Provide the (X, Y) coordinate of the cell's center where the given text is located.  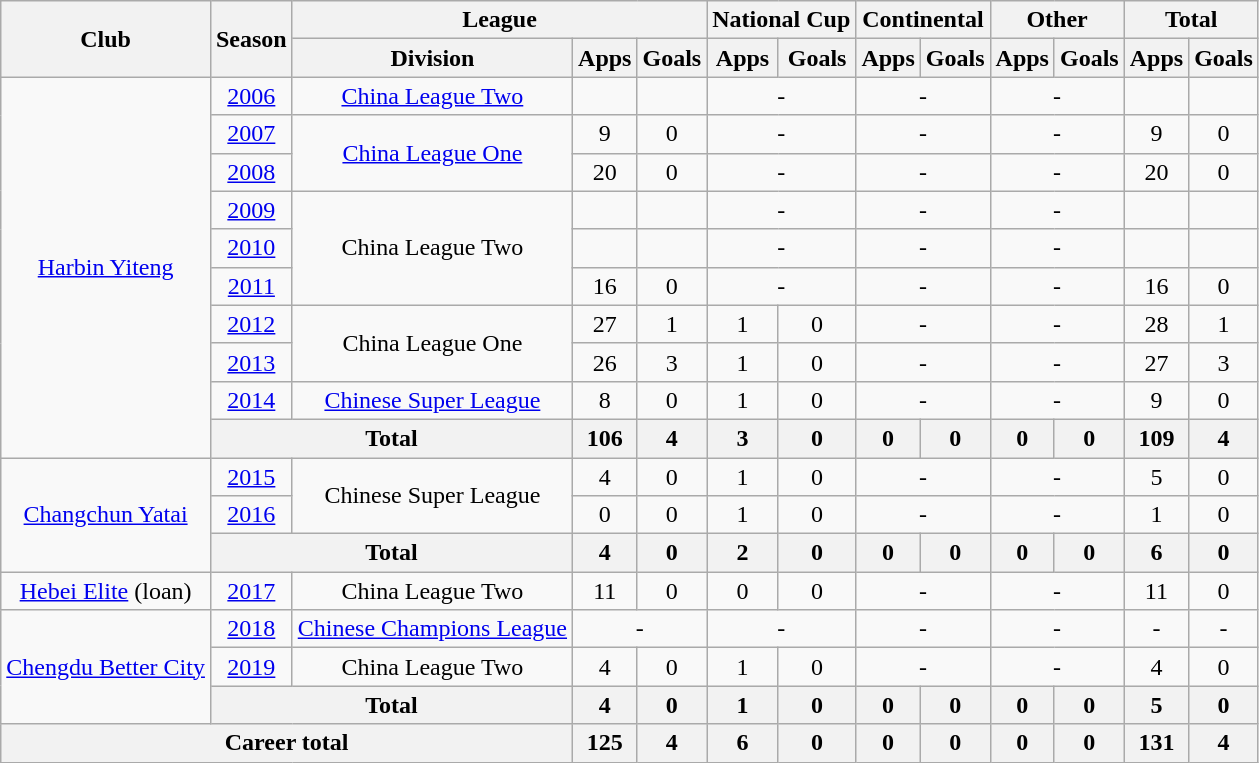
109 (1156, 438)
131 (1156, 743)
Division (432, 58)
2006 (251, 96)
2008 (251, 172)
Changchun Yatai (106, 515)
2014 (251, 400)
106 (605, 438)
Hebei Elite (loan) (106, 591)
League (500, 20)
Continental (923, 20)
Harbin Yiteng (106, 268)
2011 (251, 286)
Career total (287, 743)
Season (251, 39)
2013 (251, 362)
2016 (251, 515)
Chinese Champions League (432, 629)
2015 (251, 477)
28 (1156, 324)
8 (605, 400)
2 (743, 553)
2018 (251, 629)
Club (106, 39)
2009 (251, 210)
2007 (251, 134)
2019 (251, 667)
2010 (251, 248)
125 (605, 743)
2012 (251, 324)
26 (605, 362)
National Cup (782, 20)
2017 (251, 591)
Chengdu Better City (106, 667)
Other (1057, 20)
